Find where the given text appears and provide that cell's center as (X, Y) coordinate. 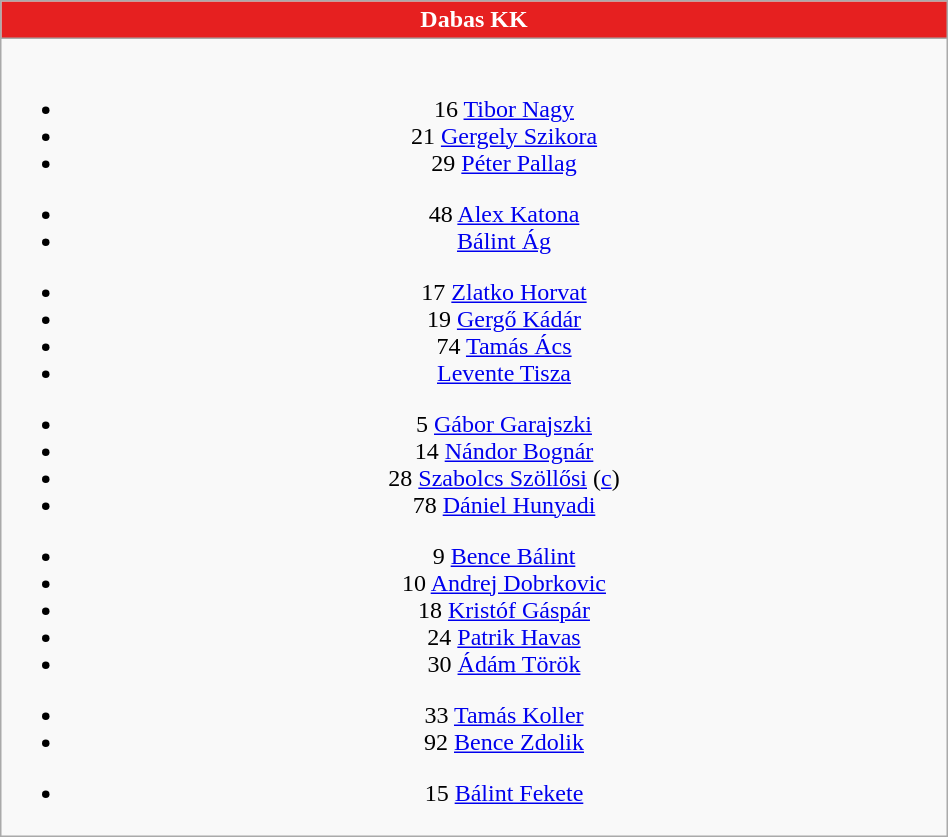
Dabas KK (474, 20)
